Detect which cell encompasses the target text, then output its (X, Y) center coordinate. 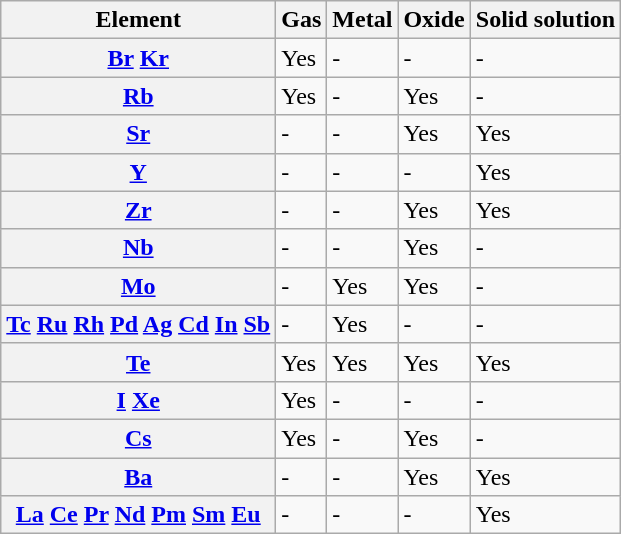
Oxide (434, 20)
Te (138, 362)
Metal (362, 20)
Gas (302, 20)
Nb (138, 248)
Tc Ru Rh Pd Ag Cd In Sb (138, 324)
Sr (138, 134)
Y (138, 172)
I Xe (138, 400)
Cs (138, 438)
Element (138, 20)
La Ce Pr Nd Pm Sm Eu (138, 515)
Ba (138, 477)
Br Kr (138, 58)
Zr (138, 210)
Rb (138, 96)
Mo (138, 286)
Solid solution (545, 20)
